Scan for the cell matching the given text and deliver its (x, y) coordinate at center. 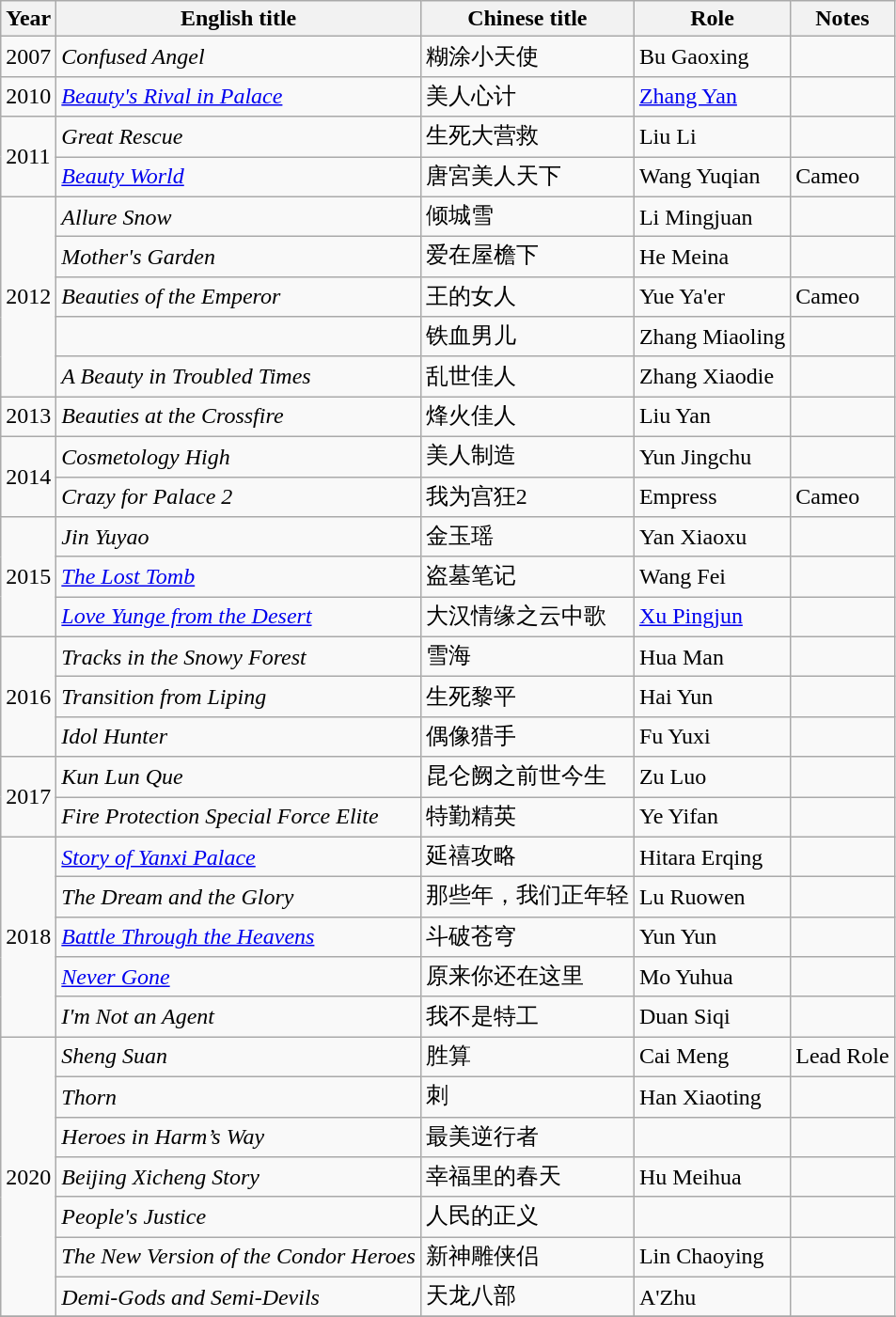
The Lost Tomb (239, 577)
糊涂小天使 (527, 56)
2020 (28, 1177)
Fu Yuxi (712, 737)
Transition from Liping (239, 698)
烽火佳人 (527, 417)
The New Version of the Condor Heroes (239, 1258)
Sheng Suan (239, 1057)
Cai Meng (712, 1057)
Zhang Miaoling (712, 337)
大汉情缘之云中歌 (527, 617)
2011 (28, 156)
最美逆行者 (527, 1137)
2016 (28, 697)
Wang Yuqian (712, 177)
Mo Yuhua (712, 978)
Duan Siqi (712, 1017)
Never Gone (239, 978)
Story of Yanxi Palace (239, 857)
王的女人 (527, 297)
Role (712, 19)
Year (28, 19)
盗墓笔记 (527, 577)
A Beauty in Troubled Times (239, 376)
Zhang Xiaodie (712, 376)
Beauty's Rival in Palace (239, 96)
2010 (28, 96)
我为宫狂2 (527, 496)
Mother's Garden (239, 258)
原来你还在这里 (527, 978)
唐宮美人天下 (527, 177)
Xu Pingjun (712, 617)
Liu Yan (712, 417)
Yan Xiaoxu (712, 538)
Yun Yun (712, 936)
2013 (28, 417)
Lin Chaoying (712, 1258)
昆仑阙之前世今生 (527, 776)
Yun Jingchu (712, 457)
2014 (28, 476)
2018 (28, 936)
Fire Protection Special Force Elite (239, 818)
胜算 (527, 1057)
天龙八部 (527, 1297)
I'm Not an Agent (239, 1017)
English title (239, 19)
Demi-Gods and Semi-Devils (239, 1297)
铁血男儿 (527, 337)
乱世佳人 (527, 376)
新神雕侠侣 (527, 1258)
Li Mingjuan (712, 216)
雪海 (527, 656)
美人制造 (527, 457)
延禧攻略 (527, 857)
Chinese title (527, 19)
Hai Yun (712, 698)
爱在屋檐下 (527, 258)
Confused Angel (239, 56)
2012 (28, 297)
那些年，我们正年轻 (527, 897)
Wang Fei (712, 577)
Bu Gaoxing (712, 56)
2007 (28, 56)
偶像猎手 (527, 737)
2017 (28, 797)
Empress (712, 496)
Kun Lun Que (239, 776)
Idol Hunter (239, 737)
Hitara Erqing (712, 857)
Beauties of the Emperor (239, 297)
我不是特工 (527, 1017)
幸福里的春天 (527, 1177)
Notes (842, 19)
Hua Man (712, 656)
2015 (28, 577)
美人心计 (527, 96)
倾城雪 (527, 216)
Hu Meihua (712, 1177)
刺 (527, 1096)
People's Justice (239, 1216)
人民的正义 (527, 1216)
Zhang Yan (712, 96)
Beauty World (239, 177)
生死黎平 (527, 698)
Lu Ruowen (712, 897)
Crazy for Palace 2 (239, 496)
He Meina (712, 258)
Han Xiaoting (712, 1096)
生死大营救 (527, 137)
斗破苍穹 (527, 936)
Thorn (239, 1096)
Heroes in Harm’s Way (239, 1137)
Zu Luo (712, 776)
Love Yunge from the Desert (239, 617)
A'Zhu (712, 1297)
Battle Through the Heavens (239, 936)
Great Rescue (239, 137)
特勤精英 (527, 818)
Ye Yifan (712, 818)
Tracks in the Snowy Forest (239, 656)
Liu Li (712, 137)
Beauties at the Crossfire (239, 417)
The Dream and the Glory (239, 897)
Allure Snow (239, 216)
Jin Yuyao (239, 538)
金玉瑶 (527, 538)
Cosmetology High (239, 457)
Yue Ya'er (712, 297)
Lead Role (842, 1057)
Beijing Xicheng Story (239, 1177)
